Pinpoint the cell where the given text exists, returning its [X, Y] midpoint coordinate. 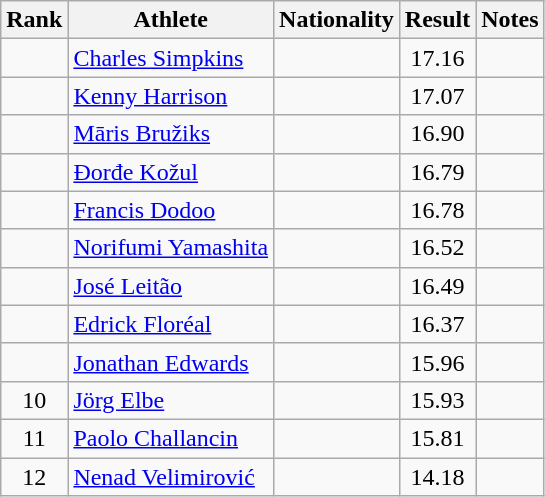
Result [437, 20]
16.79 [437, 172]
Edrick Floréal [171, 324]
15.81 [437, 438]
17.07 [437, 96]
Paolo Challancin [171, 438]
Athlete [171, 20]
Norifumi Yamashita [171, 248]
12 [34, 477]
16.52 [437, 248]
10 [34, 400]
Nenad Velimirović [171, 477]
Māris Bružiks [171, 134]
Jonathan Edwards [171, 362]
José Leitão [171, 286]
Kenny Harrison [171, 96]
16.78 [437, 210]
14.18 [437, 477]
Đorđe Kožul [171, 172]
15.93 [437, 400]
16.49 [437, 286]
17.16 [437, 58]
16.37 [437, 324]
11 [34, 438]
Charles Simpkins [171, 58]
Nationality [337, 20]
Notes [510, 20]
Rank [34, 20]
Francis Dodoo [171, 210]
16.90 [437, 134]
15.96 [437, 362]
Jörg Elbe [171, 400]
